Capture the cell that displays the provided text and extract its [x, y] central coordinate. 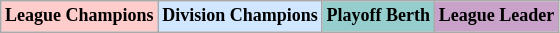
Playoff Berth [378, 16]
League Leader [496, 16]
Division Champions [240, 16]
League Champions [80, 16]
